Return the (X, Y) coordinate for the center point of the cell that contains the specified text.  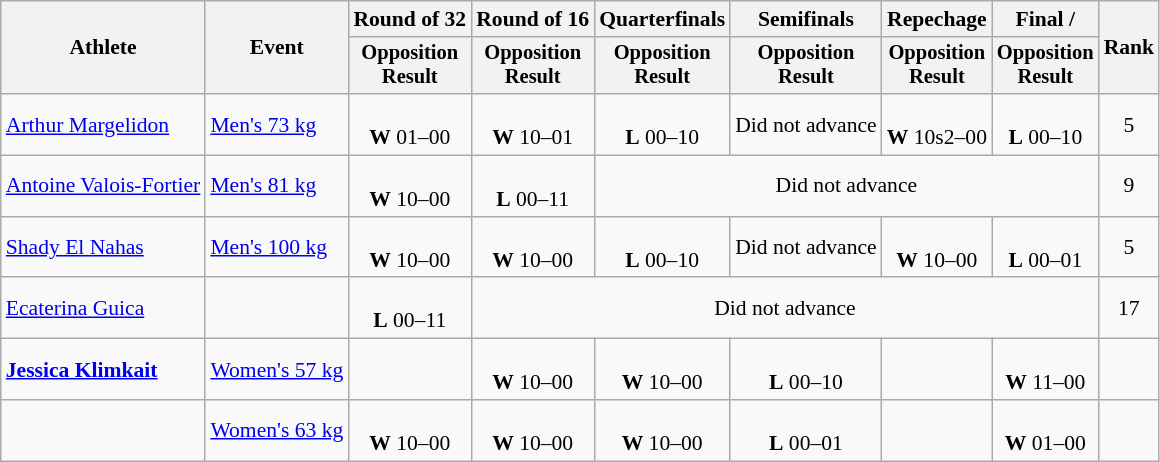
W 10s2–00 (937, 124)
Semifinals (806, 19)
Repechage (937, 19)
9 (1130, 186)
Antoine Valois-Fortier (104, 186)
Quarterfinals (662, 19)
Men's 73 kg (276, 124)
Men's 81 kg (276, 186)
W 11–00 (1046, 370)
Women's 57 kg (276, 370)
Arthur Margelidon (104, 124)
Round of 32 (410, 19)
Round of 16 (532, 19)
Final / (1046, 19)
Rank (1130, 48)
Jessica Klimkait (104, 370)
Men's 100 kg (276, 248)
Event (276, 48)
W 10–01 (532, 124)
17 (1130, 308)
Athlete (104, 48)
Ecaterina Guica (104, 308)
Shady El Nahas (104, 248)
Women's 63 kg (276, 430)
